Extract the (x, y) coordinate from the center of the cell holding the provided text.  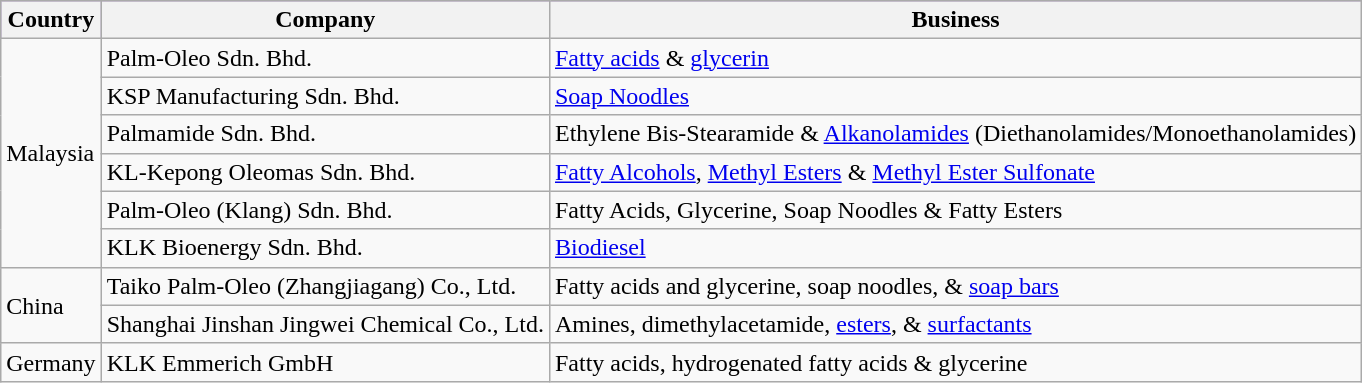
KL-Kepong Oleomas Sdn. Bhd. (325, 172)
Taiko Palm-Oleo (Zhangjiagang) Co., Ltd. (325, 286)
Malaysia (51, 153)
Business (955, 20)
Fatty acids and glycerine, soap noodles, & soap bars (955, 286)
KSP Manufacturing Sdn. Bhd. (325, 96)
Soap Noodles (955, 96)
Company (325, 20)
China (51, 305)
Palmamide Sdn. Bhd. (325, 134)
Fatty Alcohols, Methyl Esters & Methyl Ester Sulfonate (955, 172)
Biodiesel (955, 248)
Country (51, 20)
Ethylene Bis-Stearamide & Alkanolamides (Diethanolamides/Monoethanolamides) (955, 134)
Germany (51, 362)
Palm-Oleo Sdn. Bhd. (325, 58)
Palm-Oleo (Klang) Sdn. Bhd. (325, 210)
KLK Emmerich GmbH (325, 362)
Shanghai Jinshan Jingwei Chemical Co., Ltd. (325, 324)
Amines, dimethylacetamide, esters, & surfactants (955, 324)
Fatty acids, hydrogenated fatty acids & glycerine (955, 362)
Fatty Acids, Glycerine, Soap Noodles & Fatty Esters (955, 210)
Fatty acids & glycerin (955, 58)
KLK Bioenergy Sdn. Bhd. (325, 248)
